Return the (X, Y) coordinate for the center point of the cell that contains the specified text.  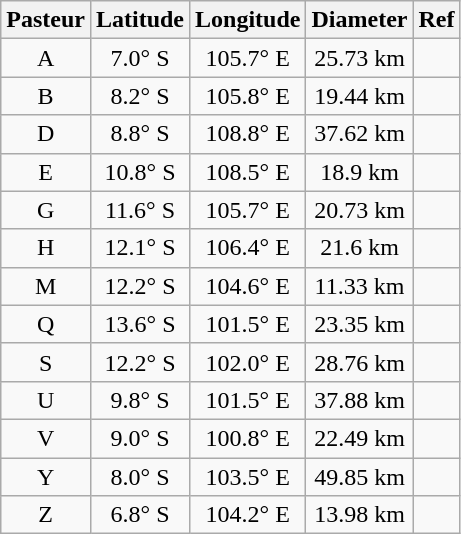
18.9 km (360, 172)
D (46, 134)
Pasteur (46, 20)
S (46, 362)
10.8° S (140, 172)
22.49 km (360, 438)
37.88 km (360, 400)
104.6° E (248, 286)
A (46, 58)
V (46, 438)
11.33 km (360, 286)
Ref (436, 20)
U (46, 400)
8.2° S (140, 96)
Longitude (248, 20)
19.44 km (360, 96)
100.8° E (248, 438)
B (46, 96)
106.4° E (248, 248)
11.6° S (140, 210)
12.1° S (140, 248)
Z (46, 515)
108.8° E (248, 134)
13.6° S (140, 324)
13.98 km (360, 515)
Diameter (360, 20)
105.8° E (248, 96)
28.76 km (360, 362)
102.0° E (248, 362)
8.0° S (140, 477)
20.73 km (360, 210)
H (46, 248)
21.6 km (360, 248)
M (46, 286)
108.5° E (248, 172)
9.0° S (140, 438)
Y (46, 477)
49.85 km (360, 477)
8.8° S (140, 134)
104.2° E (248, 515)
9.8° S (140, 400)
37.62 km (360, 134)
E (46, 172)
25.73 km (360, 58)
G (46, 210)
6.8° S (140, 515)
Latitude (140, 20)
7.0° S (140, 58)
103.5° E (248, 477)
Q (46, 324)
23.35 km (360, 324)
